Return the [X, Y] coordinate for the center point of the cell that contains the specified text.  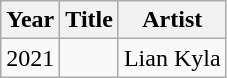
2021 [30, 58]
Lian Kyla [172, 58]
Artist [172, 20]
Title [90, 20]
Year [30, 20]
